Return the (x, y) coordinate for the center point of the cell that contains the specified text.  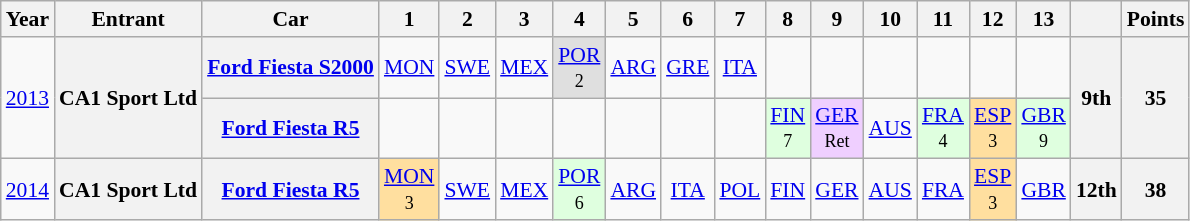
35 (1156, 98)
POR2 (579, 68)
Points (1156, 19)
POR6 (579, 190)
MON (410, 68)
FIN (788, 190)
38 (1156, 190)
13 (1044, 19)
2 (467, 19)
FIN7 (788, 128)
2013 (28, 98)
GRE (688, 68)
7 (740, 19)
10 (890, 19)
Ford Fiesta S2000 (290, 68)
FRA4 (943, 128)
9th (1096, 98)
5 (633, 19)
2014 (28, 190)
9 (836, 19)
3 (524, 19)
1 (410, 19)
GBR (1044, 190)
6 (688, 19)
POL (740, 190)
GER (836, 190)
Car (290, 19)
Entrant (128, 19)
GERRet (836, 128)
FRA (943, 190)
11 (943, 19)
12 (992, 19)
GBR9 (1044, 128)
4 (579, 19)
8 (788, 19)
12th (1096, 190)
Year (28, 19)
MON3 (410, 190)
